Locate the cell with the specified text and output its [X, Y] center coordinate. 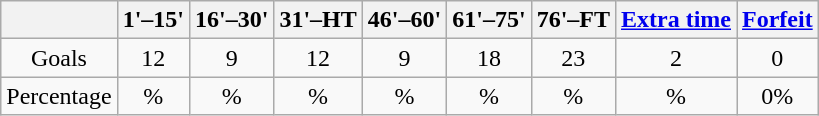
Percentage [59, 96]
0% [778, 96]
18 [489, 58]
16'–30' [231, 20]
Forfeit [778, 20]
23 [573, 58]
46'–60' [404, 20]
31'–HT [318, 20]
76'–FT [573, 20]
2 [676, 58]
1'–15' [153, 20]
Extra time [676, 20]
61'–75' [489, 20]
Goals [59, 58]
0 [778, 58]
